Determine the [x, y] coordinate at the center of the cell enclosing the given text.  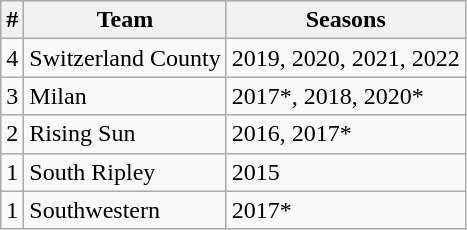
Team [125, 20]
South Ripley [125, 172]
Milan [125, 96]
2019, 2020, 2021, 2022 [346, 58]
# [12, 20]
Rising Sun [125, 134]
4 [12, 58]
2015 [346, 172]
2017*, 2018, 2020* [346, 96]
2 [12, 134]
Seasons [346, 20]
2016, 2017* [346, 134]
Switzerland County [125, 58]
3 [12, 96]
2017* [346, 210]
Southwestern [125, 210]
